Search for the cell housing the specified text and yield its [x, y] center coordinate. 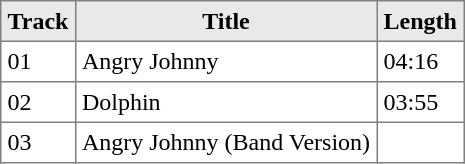
01 [38, 61]
02 [38, 102]
Dolphin [226, 102]
Title [226, 21]
Length [420, 21]
Track [38, 21]
03 [38, 142]
04:16 [420, 61]
Angry Johnny [226, 61]
Angry Johnny (Band Version) [226, 142]
03:55 [420, 102]
